Capture the cell that displays the provided text and extract its (x, y) central coordinate. 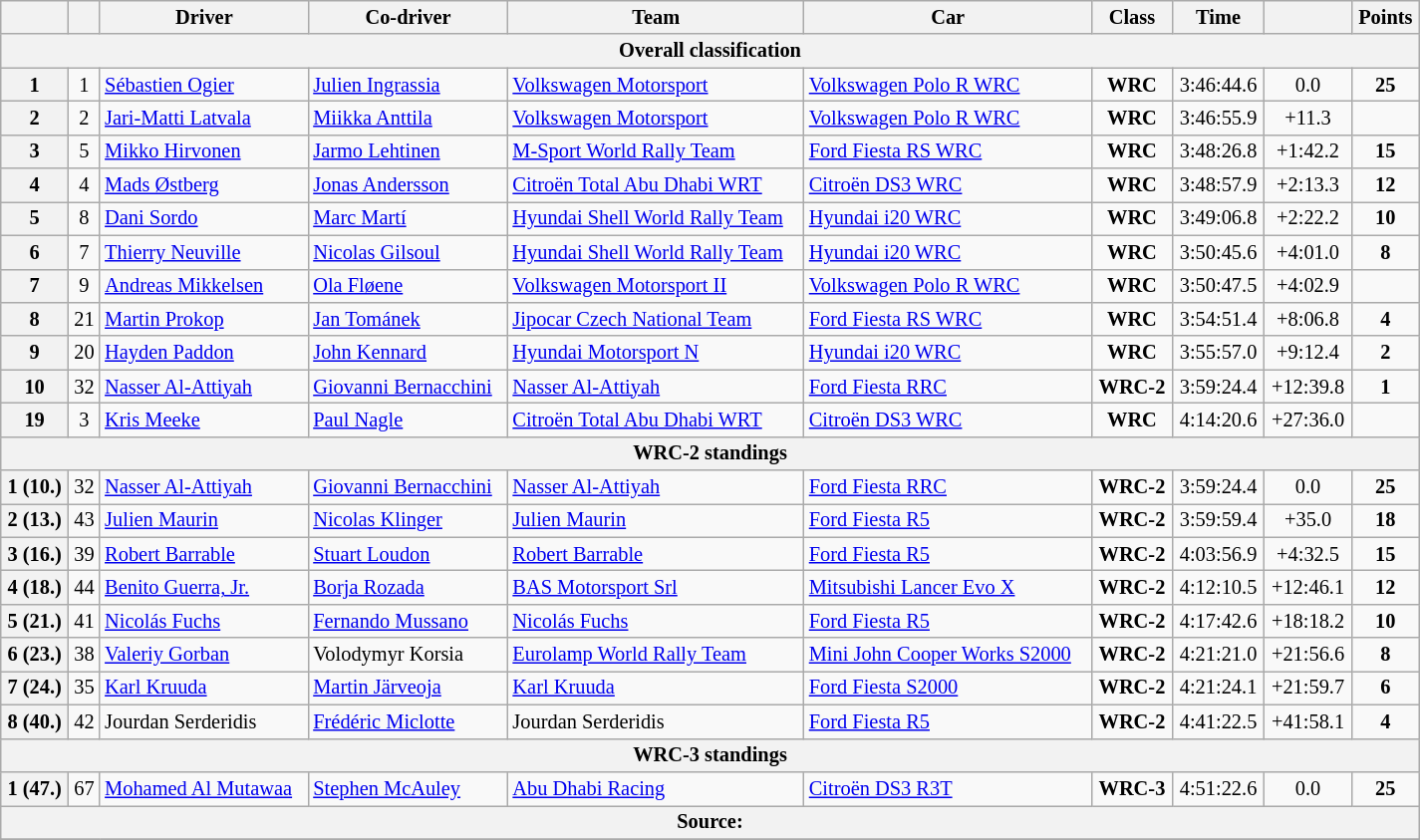
3:54:51.4 (1218, 319)
+9:12.4 (1308, 353)
+4:01.0 (1308, 252)
Ford Fiesta S2000 (949, 688)
Martin Prokop (203, 319)
Benito Guerra, Jr. (203, 587)
Stephen McAuley (408, 788)
+11.3 (1308, 118)
35 (84, 688)
+27:36.0 (1308, 420)
John Kennard (408, 353)
M-Sport World Rally Team (656, 151)
Fernando Mussano (408, 621)
WRC-3 (1132, 788)
3:55:57.0 (1218, 353)
Ola Fløene (408, 286)
Eurolamp World Rally Team (656, 655)
41 (84, 621)
4 (18.) (35, 587)
4:03:56.9 (1218, 554)
WRC-3 standings (710, 755)
4:41:22.5 (1218, 721)
2 (13.) (35, 520)
Jari-Matti Latvala (203, 118)
+12:46.1 (1308, 587)
Andreas Mikkelsen (203, 286)
Time (1218, 17)
Marc Martí (408, 218)
39 (84, 554)
Sébastien Ogier (203, 85)
3:59:59.4 (1218, 520)
3:48:57.9 (1218, 185)
18 (1385, 520)
4:21:21.0 (1218, 655)
Mini John Cooper Works S2000 (949, 655)
Thierry Neuville (203, 252)
67 (84, 788)
4:12:10.5 (1218, 587)
+2:13.3 (1308, 185)
Volkswagen Motorsport II (656, 286)
4:51:22.6 (1218, 788)
+4:02.9 (1308, 286)
Jan Tománek (408, 319)
Stuart Loudon (408, 554)
+12:39.8 (1308, 387)
Martin Järveoja (408, 688)
Jonas Andersson (408, 185)
Miikka Anttila (408, 118)
Team (656, 17)
Jipocar Czech National Team (656, 319)
Julien Ingrassia (408, 85)
+21:59.7 (1308, 688)
+2:22.2 (1308, 218)
1 (47.) (35, 788)
7 (24.) (35, 688)
Mitsubishi Lancer Evo X (949, 587)
43 (84, 520)
Driver (203, 17)
Abu Dhabi Racing (656, 788)
4:21:24.1 (1218, 688)
Mohamed Al Mutawaa (203, 788)
Kris Meeke (203, 420)
Co-driver (408, 17)
Dani Sordo (203, 218)
+8:06.8 (1308, 319)
Mikko Hirvonen (203, 151)
Volodymyr Korsia (408, 655)
3:46:44.6 (1218, 85)
3:50:45.6 (1218, 252)
8 (40.) (35, 721)
Valeriy Gorban (203, 655)
WRC-2 standings (710, 453)
3:46:55.9 (1218, 118)
Jarmo Lehtinen (408, 151)
19 (35, 420)
+35.0 (1308, 520)
1 (10.) (35, 487)
Hyundai Motorsport N (656, 353)
Hayden Paddon (203, 353)
Borja Rozada (408, 587)
20 (84, 353)
Mads Østberg (203, 185)
6 (23.) (35, 655)
Citroën DS3 R3T (949, 788)
Frédéric Miclotte (408, 721)
4:14:20.6 (1218, 420)
Points (1385, 17)
4:17:42.6 (1218, 621)
3:50:47.5 (1218, 286)
Nicolas Klinger (408, 520)
42 (84, 721)
+21:56.6 (1308, 655)
+41:58.1 (1308, 721)
3 (16.) (35, 554)
5 (21.) (35, 621)
Car (949, 17)
BAS Motorsport Srl (656, 587)
Source: (710, 822)
44 (84, 587)
Paul Nagle (408, 420)
Nicolas Gilsoul (408, 252)
+18:18.2 (1308, 621)
Class (1132, 17)
3:49:06.8 (1218, 218)
3:48:26.8 (1218, 151)
21 (84, 319)
+1:42.2 (1308, 151)
+4:32.5 (1308, 554)
38 (84, 655)
Overall classification (710, 51)
